Capture the cell that displays the provided text and extract its (X, Y) central coordinate. 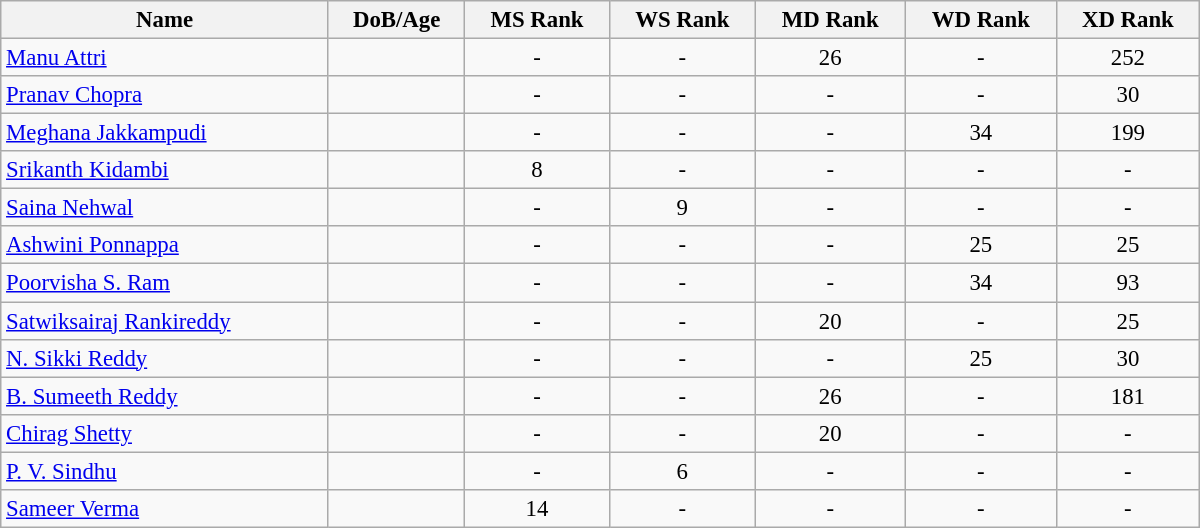
14 (537, 509)
Meghana Jakkampudi (165, 133)
B. Sumeeth Reddy (165, 396)
9 (682, 208)
Chirag Shetty (165, 433)
MS Rank (537, 20)
93 (1128, 283)
Manu Attri (165, 58)
Saina Nehwal (165, 208)
181 (1128, 396)
6 (682, 471)
Poorvisha S. Ram (165, 283)
8 (537, 170)
Name (165, 20)
P. V. Sindhu (165, 471)
WS Rank (682, 20)
252 (1128, 58)
Ashwini Ponnappa (165, 245)
WD Rank (980, 20)
Sameer Verma (165, 509)
199 (1128, 133)
XD Rank (1128, 20)
Satwiksairaj Rankireddy (165, 321)
DoB/Age (396, 20)
N. Sikki Reddy (165, 358)
Pranav Chopra (165, 95)
Srikanth Kidambi (165, 170)
MD Rank (830, 20)
